Detect which cell encompasses the target text, then output its [X, Y] center coordinate. 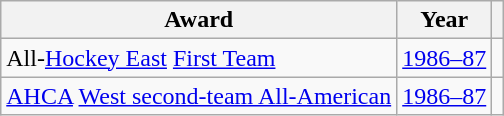
Award [199, 20]
All-Hockey East First Team [199, 58]
AHCA West second-team All-American [199, 96]
Year [444, 20]
